Detect which cell encompasses the target text, then output its [x, y] center coordinate. 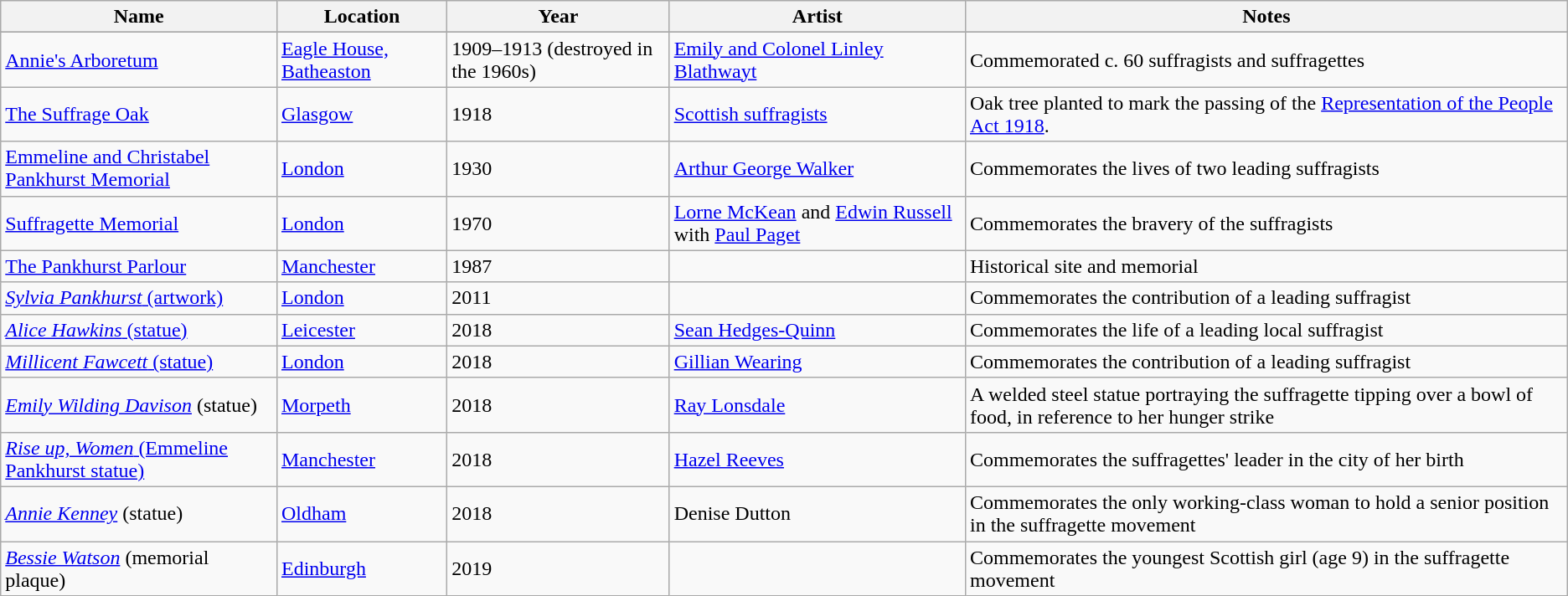
1970 [558, 223]
Morpeth [362, 405]
Emmeline and Christabel Pankhurst Memorial [139, 169]
Commemorates the only working-class woman to hold a senior position in the suffragette movement [1266, 514]
Suffragette Memorial [139, 223]
Emily Wilding Davison (statue) [139, 405]
Ray Lonsdale [818, 405]
2011 [558, 298]
Commemorates the bravery of the suffragists [1266, 223]
Glasgow [362, 114]
Eagle House, Batheaston [362, 60]
Artist [818, 17]
2019 [558, 568]
Millicent Fawcett (statue) [139, 362]
Emily and Colonel Linley Blathwayt [818, 60]
Bessie Watson (memorial plaque) [139, 568]
Scottish suffragists [818, 114]
Gillian Wearing [818, 362]
Commemorates the lives of two leading suffragists [1266, 169]
Hazel Reeves [818, 459]
Alice Hawkins (statue) [139, 330]
Edinburgh [362, 568]
1930 [558, 169]
1909–1913 (destroyed in the 1960s) [558, 60]
A welded steel statue portraying the suffragette tipping over a bowl of food, in reference to her hunger strike [1266, 405]
Year [558, 17]
Rise up, Women (Emmeline Pankhurst statue) [139, 459]
Commemorates the youngest Scottish girl (age 9) in the suffragette movement [1266, 568]
The Pankhurst Parlour [139, 266]
Lorne McKean and Edwin Russell with Paul Paget [818, 223]
Name [139, 17]
The Suffrage Oak [139, 114]
Sean Hedges-Quinn [818, 330]
1918 [558, 114]
Annie's Arboretum [139, 60]
Leicester [362, 330]
Annie Kenney (statue) [139, 514]
Oak tree planted to mark the passing of the Representation of the People Act 1918. [1266, 114]
Oldham [362, 514]
Denise Dutton [818, 514]
Notes [1266, 17]
Location [362, 17]
Sylvia Pankhurst (artwork) [139, 298]
Commemorates the suffragettes' leader in the city of her birth [1266, 459]
Commemorates the life of a leading local suffragist [1266, 330]
Historical site and memorial [1266, 266]
Arthur George Walker [818, 169]
1987 [558, 266]
Commemorated c. 60 suffragists and suffragettes [1266, 60]
